For the text-containing cell, return its midpoint in (X, Y) coordinate format. 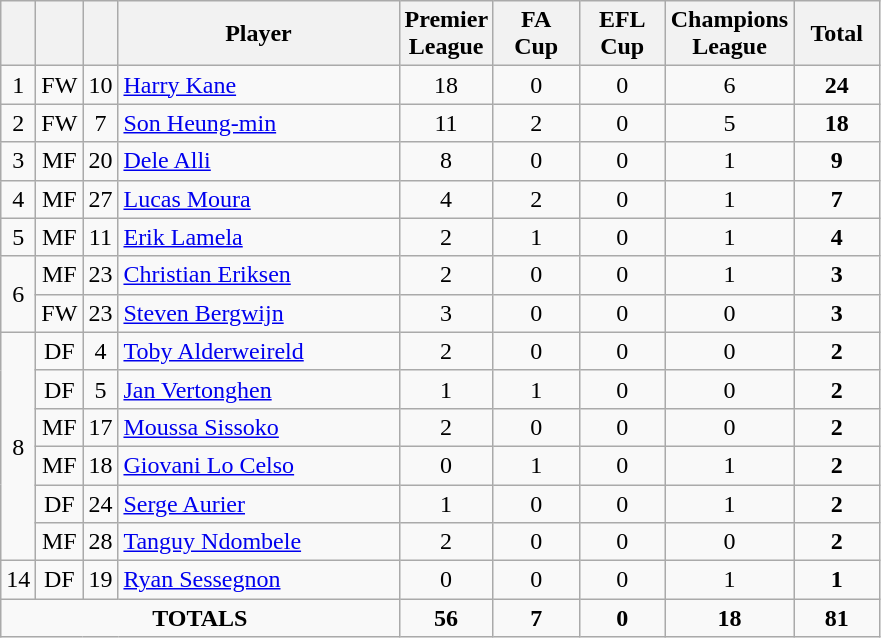
Dele Alli (258, 161)
Champions League (729, 34)
Tanguy Ndombele (258, 542)
Serge Aurier (258, 503)
Toby Alderweireld (258, 351)
Steven Bergwijn (258, 313)
EFL Cup (622, 34)
19 (100, 580)
Player (258, 34)
Lucas Moura (258, 199)
17 (100, 427)
Erik Lamela (258, 237)
28 (100, 542)
Premier League (446, 34)
56 (446, 618)
14 (18, 580)
FA Cup (536, 34)
TOTALS (200, 618)
27 (100, 199)
Ryan Sessegnon (258, 580)
81 (837, 618)
20 (100, 161)
Total (837, 34)
Moussa Sissoko (258, 427)
Harry Kane (258, 85)
Son Heung-min (258, 123)
9 (837, 161)
Christian Eriksen (258, 275)
Giovani Lo Celso (258, 465)
10 (100, 85)
Jan Vertonghen (258, 389)
